Identify which cell holds the provided text, then report its [X, Y] central coordinate. 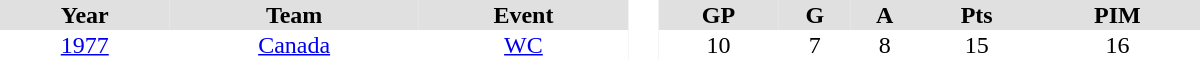
16 [1118, 45]
1977 [85, 45]
A [885, 15]
Year [85, 15]
G [815, 15]
Canada [294, 45]
Team [294, 15]
8 [885, 45]
GP [718, 15]
Pts [976, 15]
7 [815, 45]
15 [976, 45]
10 [718, 45]
Event [524, 15]
PIM [1118, 15]
WC [524, 45]
